Scan for the cell matching the given text and deliver its (x, y) coordinate at center. 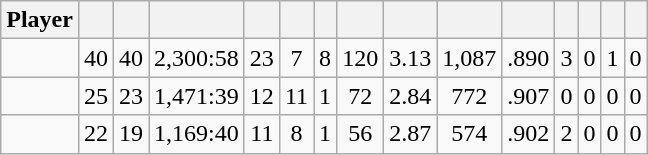
3.13 (410, 58)
7 (296, 58)
25 (96, 96)
12 (262, 96)
2.84 (410, 96)
19 (132, 134)
120 (360, 58)
1,087 (470, 58)
3 (566, 58)
2.87 (410, 134)
.907 (528, 96)
22 (96, 134)
1,471:39 (197, 96)
72 (360, 96)
772 (470, 96)
Player (40, 20)
2 (566, 134)
1,169:40 (197, 134)
56 (360, 134)
574 (470, 134)
.890 (528, 58)
2,300:58 (197, 58)
.902 (528, 134)
